Capture the cell that displays the provided text and extract its (X, Y) central coordinate. 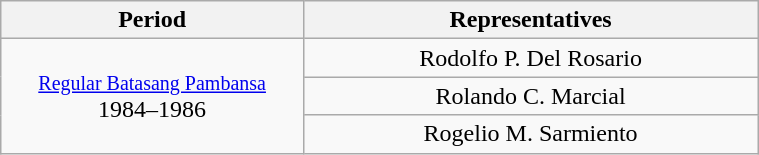
Rolando C. Marcial (530, 96)
Period (152, 20)
Regular Batasang Pambansa1984–1986 (152, 96)
Rodolfo P. Del Rosario (530, 58)
Rogelio M. Sarmiento (530, 134)
Representatives (530, 20)
